Pinpoint the cell where the given text exists, returning its [x, y] midpoint coordinate. 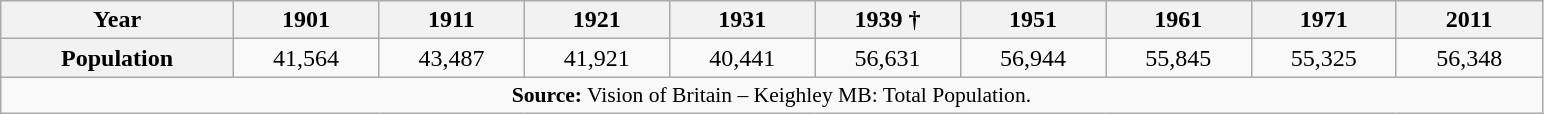
Source: Vision of Britain – Keighley MB: Total Population. [772, 95]
Year [118, 20]
1971 [1324, 20]
Population [118, 58]
43,487 [452, 58]
1911 [452, 20]
41,921 [596, 58]
2011 [1469, 20]
40,441 [742, 58]
56,348 [1469, 58]
1921 [596, 20]
1901 [306, 20]
1951 [1032, 20]
56,631 [888, 58]
41,564 [306, 58]
55,845 [1178, 58]
1961 [1178, 20]
56,944 [1032, 58]
1939 † [888, 20]
55,325 [1324, 58]
1931 [742, 20]
